Locate the cell with the specified text and output its [x, y] center coordinate. 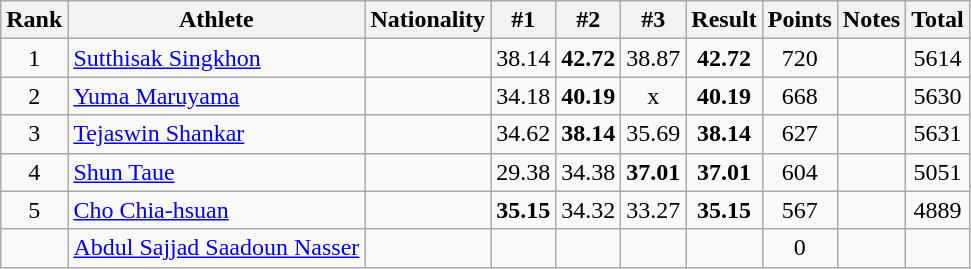
720 [800, 58]
Total [938, 20]
#2 [588, 20]
0 [800, 248]
Abdul Sajjad Saadoun Nasser [216, 248]
Shun Taue [216, 172]
2 [34, 96]
4 [34, 172]
5631 [938, 134]
Nationality [428, 20]
4889 [938, 210]
Notes [871, 20]
35.69 [654, 134]
5630 [938, 96]
29.38 [524, 172]
34.32 [588, 210]
Result [724, 20]
567 [800, 210]
34.62 [524, 134]
33.27 [654, 210]
Points [800, 20]
1 [34, 58]
38.87 [654, 58]
668 [800, 96]
Tejaswin Shankar [216, 134]
#3 [654, 20]
Rank [34, 20]
Athlete [216, 20]
Yuma Maruyama [216, 96]
5051 [938, 172]
34.18 [524, 96]
627 [800, 134]
Cho Chia-hsuan [216, 210]
5 [34, 210]
604 [800, 172]
34.38 [588, 172]
3 [34, 134]
Sutthisak Singkhon [216, 58]
#1 [524, 20]
x [654, 96]
5614 [938, 58]
